Search for the cell housing the specified text and yield its [X, Y] center coordinate. 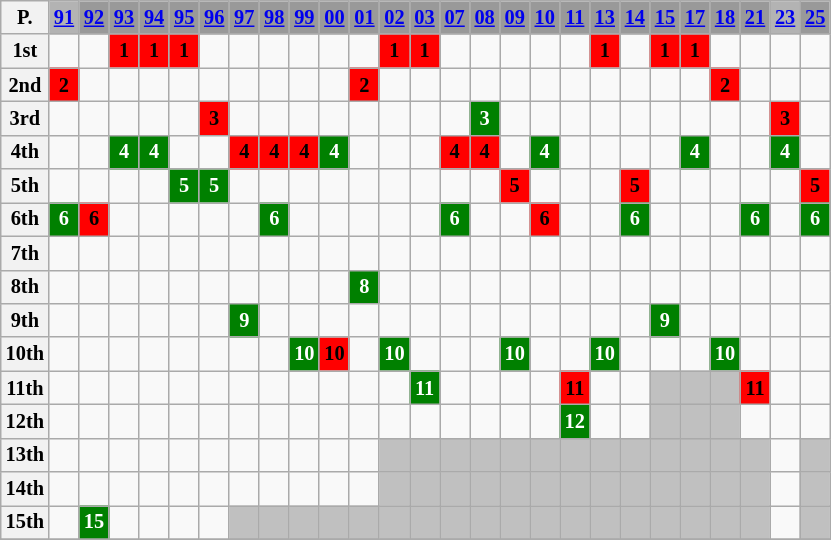
7th [25, 253]
14 [635, 17]
97 [244, 17]
P. [25, 17]
99 [304, 17]
11th [25, 388]
08 [485, 17]
01 [364, 17]
8th [25, 287]
98 [274, 17]
13 [605, 17]
12th [25, 421]
94 [154, 17]
96 [214, 17]
13th [25, 455]
14th [25, 489]
25 [815, 17]
15th [25, 522]
10th [25, 354]
23 [785, 17]
92 [94, 17]
18 [725, 17]
93 [124, 17]
17 [695, 17]
6th [25, 219]
9th [25, 320]
8 [364, 287]
03 [425, 17]
3rd [25, 118]
21 [755, 17]
09 [515, 17]
5th [25, 186]
02 [394, 17]
12 [575, 421]
07 [455, 17]
1st [25, 51]
91 [64, 17]
2nd [25, 85]
00 [334, 17]
4th [25, 152]
95 [184, 17]
